Determine the [X, Y] coordinate at the center of the cell enclosing the given text.  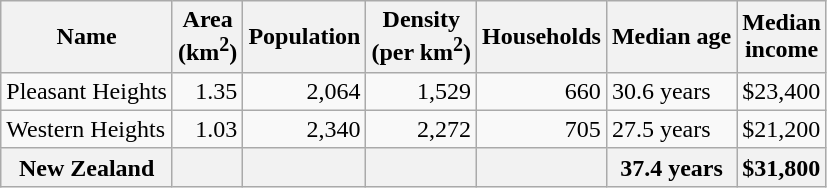
27.5 years [671, 129]
1,529 [422, 91]
$31,800 [782, 167]
Population [304, 37]
Pleasant Heights [87, 91]
660 [542, 91]
$21,200 [782, 129]
Area(km2) [207, 37]
2,272 [422, 129]
$23,400 [782, 91]
1.03 [207, 129]
37.4 years [671, 167]
Households [542, 37]
30.6 years [671, 91]
New Zealand [87, 167]
Name [87, 37]
1.35 [207, 91]
Medianincome [782, 37]
705 [542, 129]
2,064 [304, 91]
Median age [671, 37]
Density(per km2) [422, 37]
2,340 [304, 129]
Western Heights [87, 129]
